For the text-containing cell, return its midpoint in (X, Y) coordinate format. 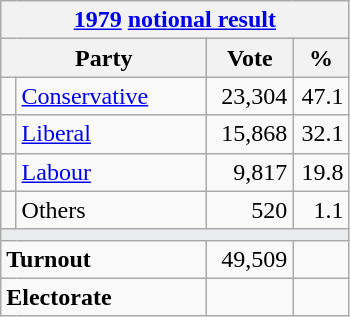
1979 notional result (175, 20)
15,868 (250, 134)
Others (112, 210)
49,509 (250, 259)
Electorate (104, 297)
Turnout (104, 259)
Liberal (112, 134)
520 (250, 210)
Vote (250, 58)
1.1 (321, 210)
23,304 (250, 96)
47.1 (321, 96)
19.8 (321, 172)
9,817 (250, 172)
% (321, 58)
Conservative (112, 96)
Party (104, 58)
32.1 (321, 134)
Labour (112, 172)
